For the text-containing cell, return its midpoint in (x, y) coordinate format. 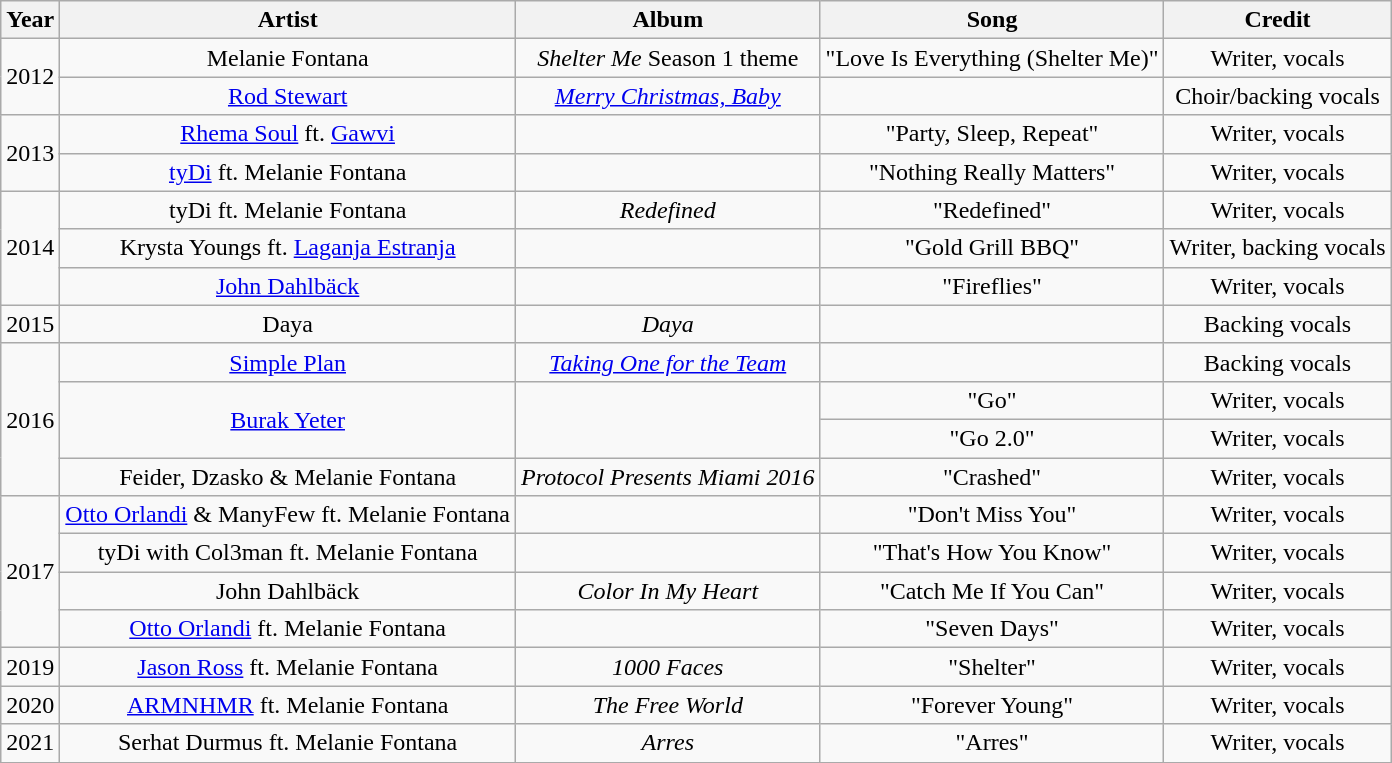
"Seven Days" (992, 629)
"Nothing Really Matters" (992, 172)
Rhema Soul ft. Gawvi (288, 134)
"Forever Young" (992, 705)
2016 (30, 419)
2021 (30, 743)
"That's How You Know" (992, 553)
Otto Orlandi & ManyFew ft. Melanie Fontana (288, 515)
Redefined (668, 210)
2014 (30, 248)
Writer, backing vocals (1278, 248)
Credit (1278, 20)
"Arres" (992, 743)
2013 (30, 153)
Year (30, 20)
Krysta Youngs ft. Laganja Estranja (288, 248)
2012 (30, 77)
Choir/backing vocals (1278, 96)
"Catch Me If You Can" (992, 591)
Jason Ross ft. Melanie Fontana (288, 667)
Artist (288, 20)
Shelter Me Season 1 theme (668, 58)
"Crashed" (992, 477)
Otto Orlandi ft. Melanie Fontana (288, 629)
Rod Stewart (288, 96)
ARMNHMR ft. Melanie Fontana (288, 705)
tyDi with Col3man ft. Melanie Fontana (288, 553)
2019 (30, 667)
Arres (668, 743)
"Party, Sleep, Repeat" (992, 134)
Song (992, 20)
2015 (30, 324)
Merry Christmas, Baby (668, 96)
Color In My Heart (668, 591)
Serhat Durmus ft. Melanie Fontana (288, 743)
Protocol Presents Miami 2016 (668, 477)
"Love Is Everything (Shelter Me)" (992, 58)
"Redefined" (992, 210)
1000 Faces (668, 667)
2017 (30, 572)
"Fireflies" (992, 286)
Simple Plan (288, 362)
The Free World (668, 705)
Burak Yeter (288, 419)
Album (668, 20)
"Gold Grill BBQ" (992, 248)
Taking One for the Team (668, 362)
Melanie Fontana (288, 58)
Feider, Dzasko & Melanie Fontana (288, 477)
2020 (30, 705)
"Don't Miss You" (992, 515)
"Go 2.0" (992, 438)
"Go" (992, 400)
"Shelter" (992, 667)
